Provide the [X, Y] coordinate of the cell's center where the given text is located.  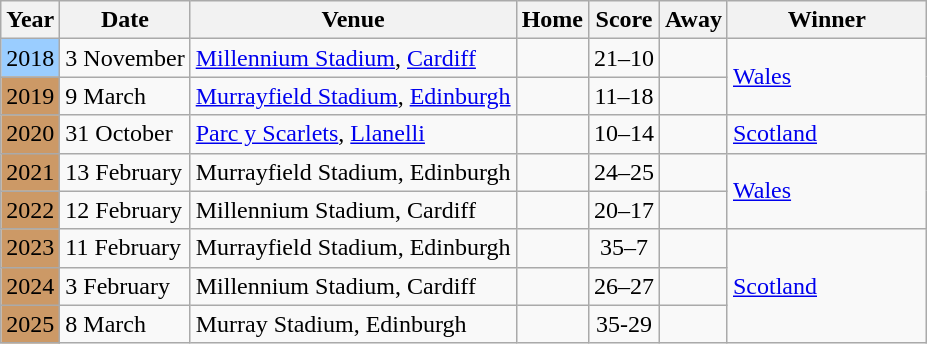
20–17 [624, 210]
2020 [30, 134]
3 February [125, 286]
13 February [125, 172]
9 March [125, 96]
2019 [30, 96]
2024 [30, 286]
Winner [826, 20]
2022 [30, 210]
2023 [30, 248]
35–7 [624, 248]
21–10 [624, 58]
11 February [125, 248]
10–14 [624, 134]
Score [624, 20]
Venue [353, 20]
35-29 [624, 324]
12 February [125, 210]
2018 [30, 58]
3 November [125, 58]
31 October [125, 134]
Home [552, 20]
11–18 [624, 96]
8 March [125, 324]
Date [125, 20]
Murray Stadium, Edinburgh [353, 324]
Away [694, 20]
2025 [30, 324]
26–27 [624, 286]
Year [30, 20]
2021 [30, 172]
24–25 [624, 172]
Parc y Scarlets, Llanelli [353, 134]
